Capture the cell that displays the provided text and extract its [x, y] central coordinate. 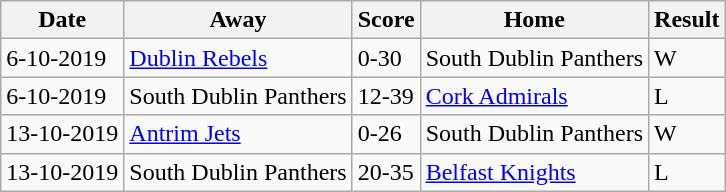
Away [238, 20]
Result [687, 20]
Score [386, 20]
Antrim Jets [238, 134]
Home [534, 20]
20-35 [386, 172]
Dublin Rebels [238, 58]
Date [62, 20]
0-26 [386, 134]
0-30 [386, 58]
12-39 [386, 96]
Belfast Knights [534, 172]
Cork Admirals [534, 96]
